Pinpoint the cell where the given text exists, returning its (x, y) midpoint coordinate. 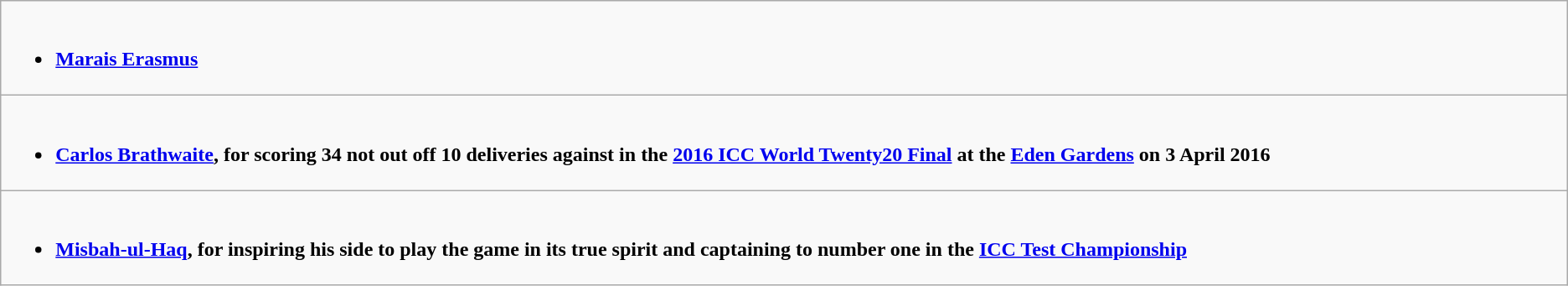
Carlos Brathwaite, for scoring 34 not out off 10 deliveries against in the 2016 ICC World Twenty20 Final at the Eden Gardens on 3 April 2016 (784, 143)
Misbah-ul-Haq, for inspiring his side to play the game in its true spirit and captaining to number one in the ICC Test Championship (784, 238)
Marais Erasmus (784, 49)
